Return (X, Y) of the center of cell containing provided text 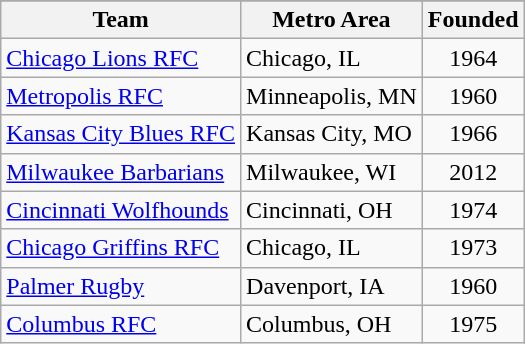
1966 (473, 134)
1974 (473, 210)
Chicago Griffins RFC (121, 248)
Columbus RFC (121, 324)
Kansas City Blues RFC (121, 134)
Founded (473, 20)
Team (121, 20)
Metro Area (332, 20)
2012 (473, 172)
Minneapolis, MN (332, 96)
Columbus, OH (332, 324)
Chicago Lions RFC (121, 58)
Milwaukee, WI (332, 172)
Kansas City, MO (332, 134)
1964 (473, 58)
Milwaukee Barbarians (121, 172)
1975 (473, 324)
Cincinnati Wolfhounds (121, 210)
Metropolis RFC (121, 96)
Palmer Rugby (121, 286)
Davenport, IA (332, 286)
Cincinnati, OH (332, 210)
1973 (473, 248)
